Provide the (X, Y) coordinate of the cell's center where the given text is located.  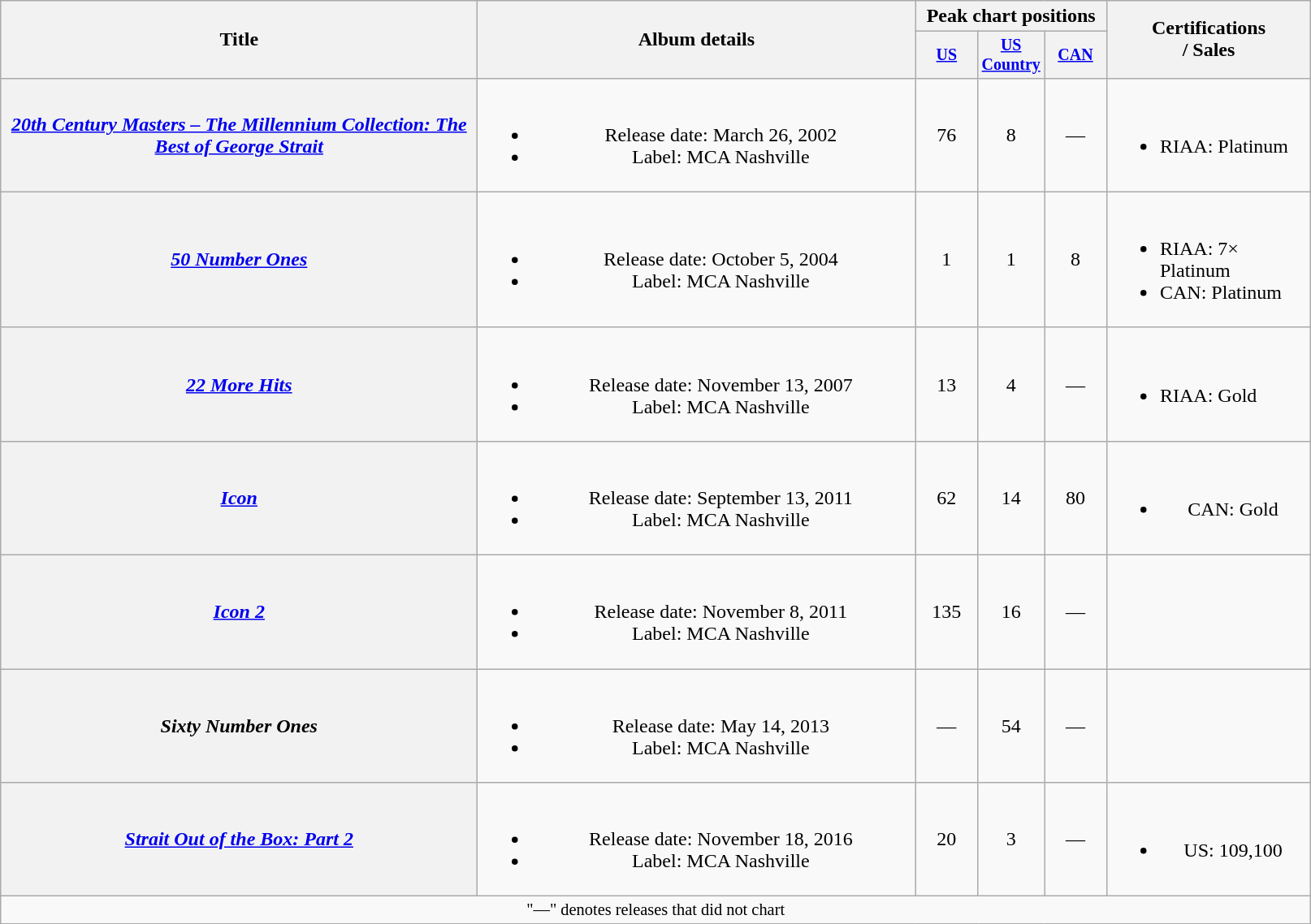
RIAA: Platinum (1209, 135)
20th Century Masters – The Millennium Collection: The Best of George Strait (239, 135)
76 (947, 135)
Peak chart positions (1011, 16)
3 (1011, 840)
22 More Hits (239, 384)
80 (1075, 498)
Release date: March 26, 2002Label: MCA Nashville (697, 135)
Certifications/ Sales (1209, 40)
20 (947, 840)
Release date: May 14, 2013Label: MCA Nashville (697, 726)
CAN (1075, 55)
Icon (239, 498)
Release date: September 13, 2011Label: MCA Nashville (697, 498)
CAN: Gold (1209, 498)
50 Number Ones (239, 260)
Release date: November 18, 2016Label: MCA Nashville (697, 840)
US: 109,100 (1209, 840)
54 (1011, 726)
RIAA: Gold (1209, 384)
Release date: October 5, 2004Label: MCA Nashville (697, 260)
Strait Out of the Box: Part 2 (239, 840)
Release date: November 8, 2011Label: MCA Nashville (697, 612)
Release date: November 13, 2007Label: MCA Nashville (697, 384)
14 (1011, 498)
13 (947, 384)
62 (947, 498)
Album details (697, 40)
4 (1011, 384)
RIAA: 7× PlatinumCAN: Platinum (1209, 260)
Sixty Number Ones (239, 726)
US Country (1011, 55)
US (947, 55)
16 (1011, 612)
Icon 2 (239, 612)
Title (239, 40)
135 (947, 612)
"—" denotes releases that did not chart (656, 910)
